From the cell containing the given text, extract its center point as [x, y] coordinate. 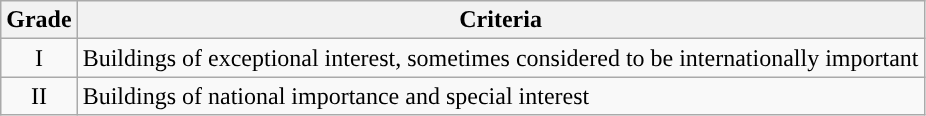
Buildings of exceptional interest, sometimes considered to be internationally important [500, 58]
Grade [39, 20]
I [39, 58]
Buildings of national importance and special interest [500, 96]
II [39, 96]
Criteria [500, 20]
